Detect which cell encompasses the target text, then output its [X, Y] center coordinate. 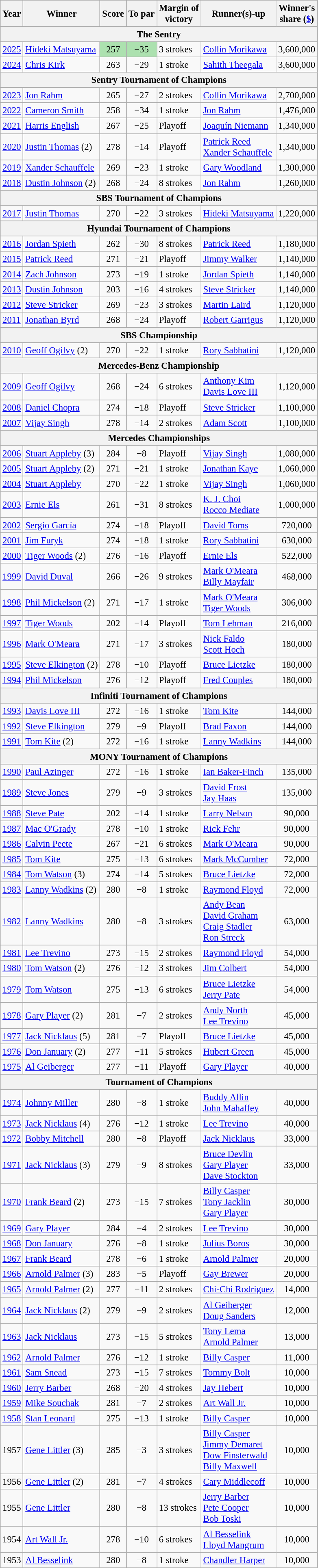
Hubert Green [238, 1051]
Bobby Mitchell [62, 1139]
1,300,000 [297, 167]
1987 [12, 828]
2020 [12, 147]
63,000 [297, 921]
2006 [12, 453]
Tom Lehman [238, 623]
Tom Kite (2) [62, 741]
720,000 [297, 525]
Arnold Palmer (2) [62, 1289]
Phil Mickelson [62, 680]
Stuart Appleby (3) [62, 453]
1978 [12, 1015]
1960 [12, 1388]
Gary Woodland [238, 167]
David Toms [238, 525]
Gary Player (2) [62, 1015]
2021 [12, 126]
Tiger Woods (2) [62, 556]
2018 [12, 183]
2002 [12, 525]
630,000 [297, 541]
Frank Beard [62, 1259]
Al Besselink [62, 1560]
Billy Casper Tony Jacklin Gary Player [238, 1202]
Arnold Palmer (3) [62, 1274]
306,000 [297, 603]
2017 [12, 213]
Steve Elkington [62, 726]
−29 [142, 65]
Sam Snead [62, 1372]
−26 [142, 577]
Mike Souchak [62, 1403]
Chris Kirk [62, 65]
1980 [12, 969]
2000 [12, 556]
2001 [12, 541]
Bruce Devlin Gary Player Dave Stockton [238, 1165]
−31 [142, 504]
1973 [12, 1123]
2003 [12, 504]
1957 [12, 1450]
Jay Hebert [238, 1388]
Geoff Ogilvy (2) [62, 350]
257 [113, 50]
Margin ofvictory [179, 14]
Mark McCumber [238, 859]
285 [113, 1450]
Stan Leonard [62, 1418]
1992 [12, 726]
−35 [142, 50]
Tiger Woods [62, 623]
2012 [12, 305]
Xander Schauffele [62, 167]
Steve Jones [62, 793]
Year [12, 14]
Infiniti Tournament of Champions [159, 696]
1996 [12, 644]
1,220,000 [297, 213]
Sergio García [62, 525]
2007 [12, 423]
1982 [12, 921]
SBS Tournament of Champions [159, 198]
Steve Elkington (2) [62, 665]
Johnny Miller [62, 1103]
1964 [12, 1310]
2008 [12, 407]
266 [113, 577]
1958 [12, 1418]
262 [113, 244]
1995 [12, 665]
Jim Colbert [238, 969]
Phil Mickelson (2) [62, 603]
258 [113, 111]
Larry Nelson [238, 813]
1955 [12, 1508]
2005 [12, 469]
Ian Baker-Finch [238, 772]
2010 [12, 350]
Adam Scott [238, 423]
Geoff Ogilvy [62, 387]
Jerry Barber Pete Cooper Bob Toski [238, 1508]
13,000 [297, 1336]
1969 [12, 1228]
−19 [142, 274]
Jonathan Kaye [238, 469]
Tommy Bolt [238, 1372]
1962 [12, 1357]
2011 [12, 320]
Gene Littler [62, 1508]
1975 [12, 1067]
Sahith Theegala [238, 65]
SBS Championship [159, 335]
1971 [12, 1165]
−27 [142, 95]
1998 [12, 603]
Mark O'Meara Billy Mayfair [238, 577]
1966 [12, 1274]
Gene Littler (2) [62, 1481]
−30 [142, 244]
Bruce Lietzke Jerry Pate [238, 989]
1997 [12, 623]
9 strokes [179, 577]
263 [113, 65]
Hyundai Tournament of Champions [159, 229]
Patrick Reed Xander Schauffele [238, 147]
2015 [12, 259]
The Sentry [159, 35]
1965 [12, 1289]
Nick Faldo Scott Hoch [238, 644]
2016 [12, 244]
David Duval [62, 577]
1970 [12, 1202]
Tom Watson (3) [62, 874]
283 [113, 1274]
Zach Johnson [62, 274]
Jim Furyk [62, 541]
Cary Middlecoff [238, 1481]
1963 [12, 1336]
Score [113, 14]
1981 [12, 953]
Gay Brewer [238, 1274]
11,000 [297, 1357]
1986 [12, 844]
Tom Watson [62, 989]
Andy North Lee Trevino [238, 1015]
Steve Pate [62, 813]
−25 [142, 126]
Sentry Tournament of Champions [159, 80]
13 strokes [179, 1508]
1974 [12, 1103]
2014 [12, 274]
Joaquín Niemann [238, 126]
Jack Nicklaus (2) [62, 1310]
1953 [12, 1560]
Jack Nicklaus (3) [62, 1165]
−20 [142, 1388]
2,700,000 [297, 95]
1976 [12, 1051]
Gene Littler (3) [62, 1450]
1983 [12, 890]
1991 [12, 741]
Jonathan Byrd [62, 320]
Dustin Johnson [62, 290]
Stuart Appleby (2) [62, 469]
Justin Thomas (2) [62, 147]
Chi-Chi Rodríguez [238, 1289]
522,000 [297, 556]
1968 [12, 1244]
Runner(s)-up [238, 14]
Stuart Appleby [62, 484]
2009 [12, 387]
Daniel Chopra [62, 407]
1985 [12, 859]
MONY Tournament of Champions [159, 757]
Frank Beard (2) [62, 1202]
2025 [12, 50]
David Frost Jay Haas [238, 793]
Tom Watson (2) [62, 969]
1988 [12, 813]
Winner'sshare ($) [297, 14]
468,000 [297, 577]
1967 [12, 1259]
Jerry Barber [62, 1388]
1,080,000 [297, 453]
Jack Nicklaus (5) [62, 1036]
Robert Garrigus [238, 320]
Billy Casper Jimmy Demaret Dow Finsterwald Billy Maxwell [238, 1450]
265 [113, 95]
2023 [12, 95]
203 [113, 290]
Tournament of Champions [159, 1082]
2024 [12, 65]
Julius Boros [238, 1244]
1994 [12, 680]
2013 [12, 290]
Mercedes-Benz Championship [159, 366]
1961 [12, 1372]
Fred Couples [238, 680]
Mac O'Grady [62, 828]
2004 [12, 484]
1989 [12, 793]
Anthony Kim Davis Love III [238, 387]
Andy Bean David Graham Craig Stadler Ron Streck [238, 921]
K. J. Choi Rocco Mediate [238, 504]
Chandler Harper [238, 1560]
Tony Lema Arnold Palmer [238, 1336]
−3 [142, 1450]
Al Geiberger [62, 1067]
1977 [12, 1036]
Buddy Allin John Mahaffey [238, 1103]
Harris English [62, 126]
Brad Faxon [238, 726]
1979 [12, 989]
Justin Thomas [62, 213]
1990 [12, 772]
Mark O'Meara Tiger Woods [238, 603]
1,260,000 [297, 183]
Jack Nicklaus (4) [62, 1123]
1984 [12, 874]
Martin Laird [238, 305]
Winner [62, 14]
Dustin Johnson (2) [62, 183]
To par [142, 14]
−6 [142, 1259]
Mercedes Championships [159, 438]
1999 [12, 577]
216,000 [297, 623]
1,000,000 [297, 504]
1,476,000 [297, 111]
14,000 [297, 1289]
2022 [12, 111]
1959 [12, 1403]
Don January [62, 1244]
Calvin Peete [62, 844]
Jimmy Walker [238, 259]
−34 [142, 111]
Lanny Wadkins (2) [62, 890]
Al Geiberger Doug Sanders [238, 1310]
12,000 [297, 1310]
Cameron Smith [62, 111]
Rick Fehr [238, 828]
1972 [12, 1139]
Davis Love III [62, 711]
1,180,000 [297, 244]
1956 [12, 1481]
1954 [12, 1540]
Don January (2) [62, 1051]
Al Besselink Lloyd Mangrum [238, 1540]
Paul Azinger [62, 772]
−5 [142, 1274]
261 [113, 504]
2019 [12, 167]
−4 [142, 1228]
1993 [12, 711]
